From the cell containing the given text, extract its center point as [X, Y] coordinate. 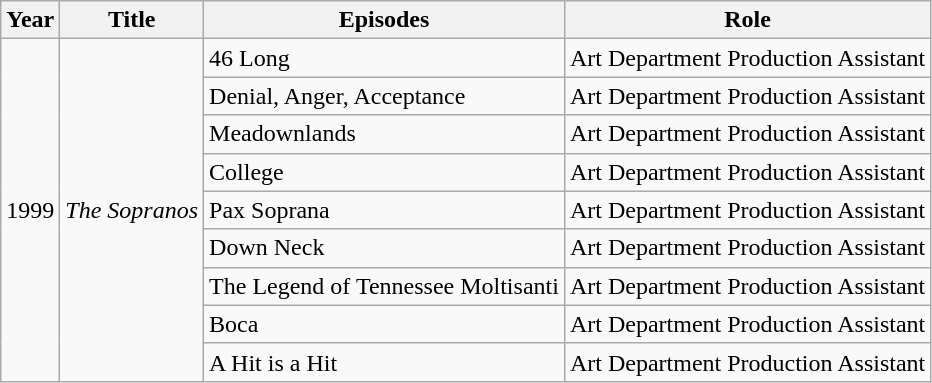
Pax Soprana [384, 210]
Year [30, 20]
Role [747, 20]
The Legend of Tennessee Moltisanti [384, 286]
Down Neck [384, 248]
Boca [384, 324]
Episodes [384, 20]
The Sopranos [132, 210]
1999 [30, 210]
Title [132, 20]
College [384, 172]
Denial, Anger, Acceptance [384, 96]
A Hit is a Hit [384, 362]
Meadownlands [384, 134]
46 Long [384, 58]
